Detect which cell encompasses the target text, then output its [X, Y] center coordinate. 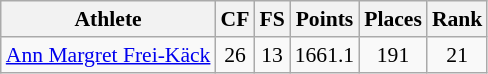
26 [234, 55]
1661.1 [324, 55]
CF [234, 19]
Places [393, 19]
FS [272, 19]
Rank [458, 19]
Ann Margret Frei-Käck [108, 55]
Points [324, 19]
191 [393, 55]
13 [272, 55]
21 [458, 55]
Athlete [108, 19]
